Pinpoint the cell where the given text exists, returning its (X, Y) midpoint coordinate. 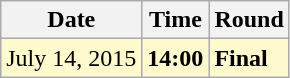
Round (249, 20)
Date (72, 20)
July 14, 2015 (72, 58)
14:00 (176, 58)
Time (176, 20)
Final (249, 58)
